Return the [X, Y] coordinate for the center point of the cell that contains the specified text.  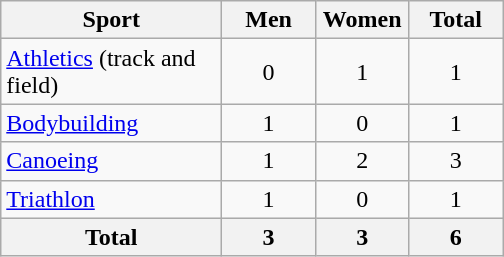
Bodybuilding [112, 123]
Triathlon [112, 199]
Men [269, 20]
Canoeing [112, 161]
Athletics (track and field) [112, 72]
6 [456, 237]
Women [362, 20]
Sport [112, 20]
2 [362, 161]
